Search for the cell housing the specified text and yield its [x, y] center coordinate. 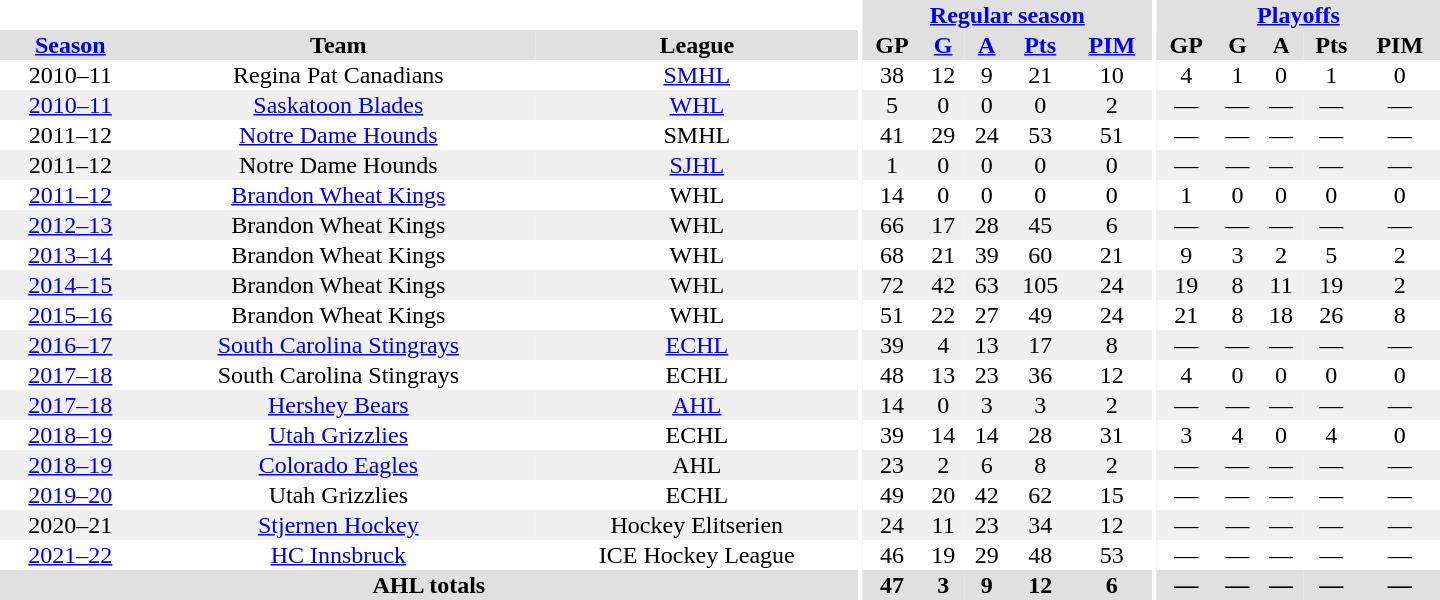
2019–20 [70, 495]
ICE Hockey League [697, 555]
2012–13 [70, 225]
League [697, 45]
Playoffs [1298, 15]
31 [1112, 435]
AHL totals [429, 585]
60 [1040, 255]
Saskatoon Blades [338, 105]
Colorado Eagles [338, 465]
34 [1040, 525]
2015–16 [70, 315]
20 [943, 495]
18 [1281, 315]
Hockey Elitserien [697, 525]
Season [70, 45]
Regina Pat Canadians [338, 75]
Team [338, 45]
36 [1040, 375]
68 [892, 255]
26 [1332, 315]
47 [892, 585]
45 [1040, 225]
2013–14 [70, 255]
72 [892, 285]
15 [1112, 495]
SJHL [697, 165]
38 [892, 75]
27 [987, 315]
46 [892, 555]
2021–22 [70, 555]
Hershey Bears [338, 405]
63 [987, 285]
41 [892, 135]
Stjernen Hockey [338, 525]
62 [1040, 495]
10 [1112, 75]
HC Innsbruck [338, 555]
22 [943, 315]
2016–17 [70, 345]
105 [1040, 285]
2020–21 [70, 525]
2014–15 [70, 285]
66 [892, 225]
Regular season [1008, 15]
